For the text-containing cell, return its midpoint in [x, y] coordinate format. 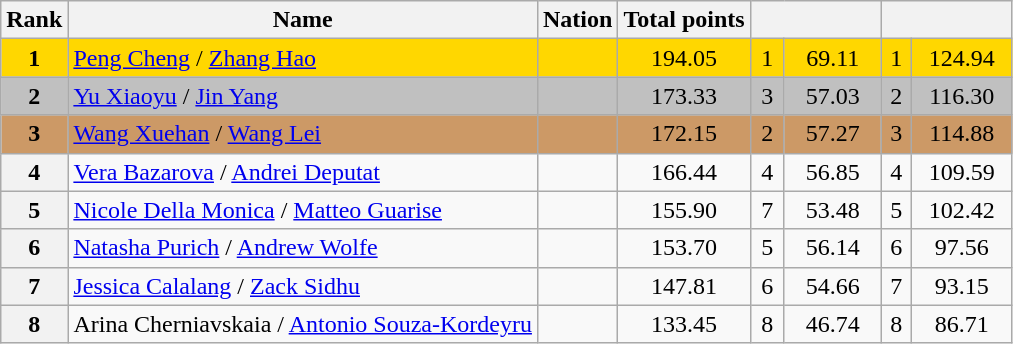
57.27 [832, 134]
53.48 [832, 210]
102.42 [962, 210]
Total points [684, 20]
133.45 [684, 324]
Wang Xuehan / Wang Lei [303, 134]
86.71 [962, 324]
Jessica Calalang / Zack Sidhu [303, 286]
56.14 [832, 248]
Rank [34, 20]
114.88 [962, 134]
172.15 [684, 134]
147.81 [684, 286]
Name [303, 20]
166.44 [684, 172]
109.59 [962, 172]
Nicole Della Monica / Matteo Guarise [303, 210]
194.05 [684, 58]
Natasha Purich / Andrew Wolfe [303, 248]
46.74 [832, 324]
155.90 [684, 210]
69.11 [832, 58]
Peng Cheng / Zhang Hao [303, 58]
57.03 [832, 96]
173.33 [684, 96]
97.56 [962, 248]
54.66 [832, 286]
Arina Cherniavskaia / Antonio Souza-Kordeyru [303, 324]
Yu Xiaoyu / Jin Yang [303, 96]
124.94 [962, 58]
Vera Bazarova / Andrei Deputat [303, 172]
56.85 [832, 172]
93.15 [962, 286]
116.30 [962, 96]
Nation [577, 20]
153.70 [684, 248]
